Scan for the cell matching the given text and deliver its [x, y] coordinate at center. 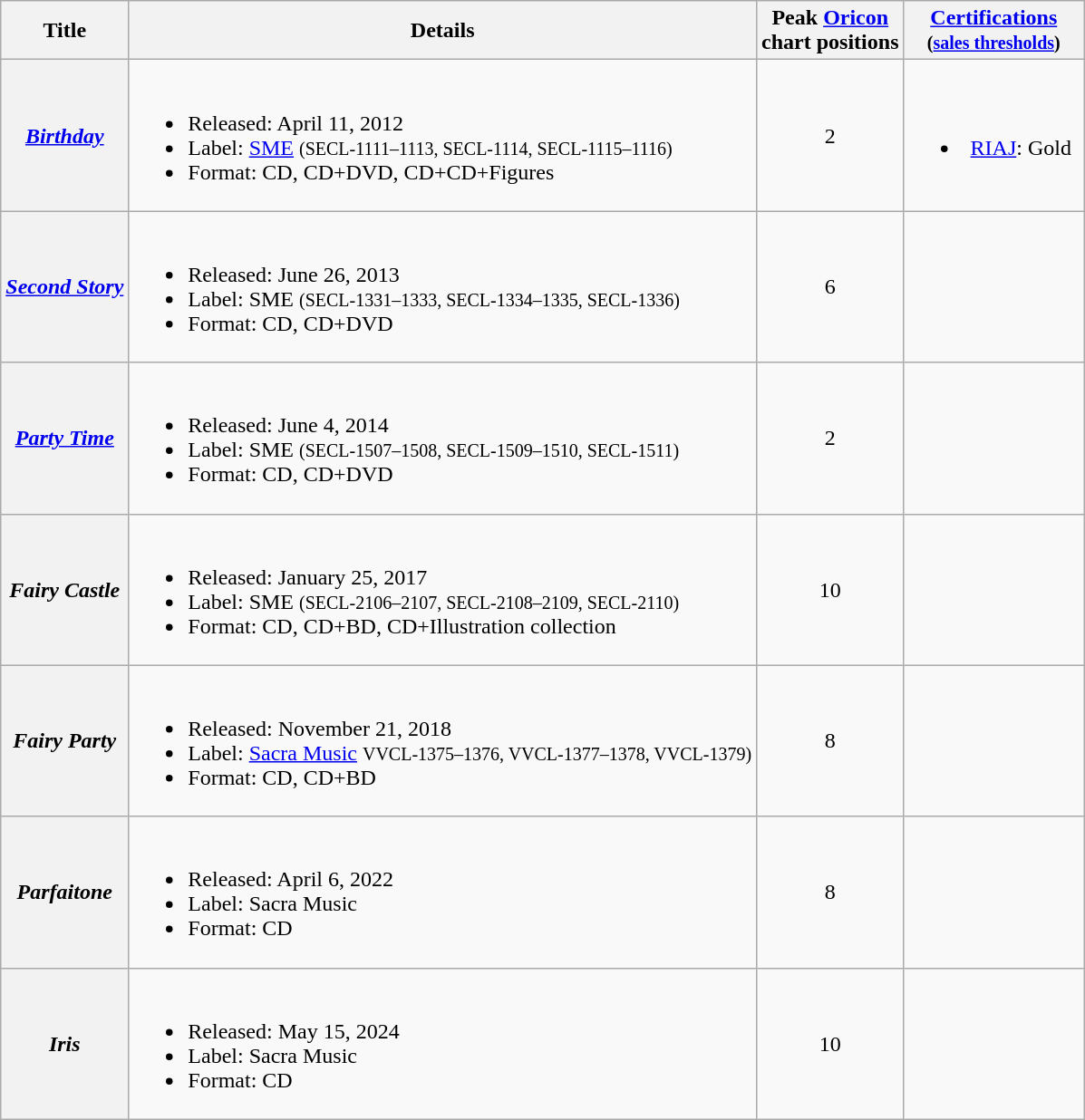
Fairy Castle [65, 589]
Released: April 11, 2012Label: SME (SECL-1111–1113, SECL-1114, SECL-1115–1116)Format: CD, CD+DVD, CD+CD+Figures [442, 136]
Iris [65, 1044]
Released: May 15, 2024Label: Sacra MusicFormat: CD [442, 1044]
RIAJ: Gold [993, 136]
Details [442, 31]
Released: June 4, 2014Label: SME (SECL-1507–1508, SECL-1509–1510, SECL-1511)Format: CD, CD+DVD [442, 439]
Released: January 25, 2017Label: SME (SECL-2106–2107, SECL-2108–2109, SECL-2110)Format: CD, CD+BD, CD+Illustration collection [442, 589]
Title [65, 31]
Parfaitone [65, 892]
Released: April 6, 2022Label: Sacra MusicFormat: CD [442, 892]
Party Time [65, 439]
Released: November 21, 2018Label: Sacra Music VVCL-1375–1376, VVCL-1377–1378, VVCL-1379)Format: CD, CD+BD [442, 741]
6 [830, 286]
Certifications(sales thresholds) [993, 31]
Fairy Party [65, 741]
Birthday [65, 136]
Released: June 26, 2013Label: SME (SECL-1331–1333, SECL-1334–1335, SECL-1336)Format: CD, CD+DVD [442, 286]
Peak Oricon chart positions [830, 31]
Second Story [65, 286]
